Search for the cell housing the specified text and yield its (X, Y) center coordinate. 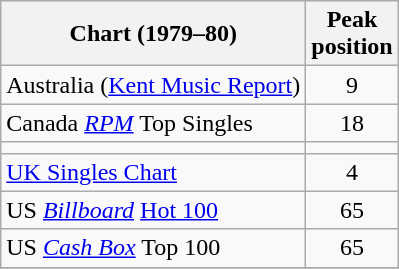
Peakposition (352, 34)
Australia (Kent Music Report) (154, 85)
Canada RPM Top Singles (154, 123)
4 (352, 172)
Chart (1979–80) (154, 34)
9 (352, 85)
US Billboard Hot 100 (154, 210)
18 (352, 123)
US Cash Box Top 100 (154, 248)
UK Singles Chart (154, 172)
